Return [x, y] of the center of cell containing provided text 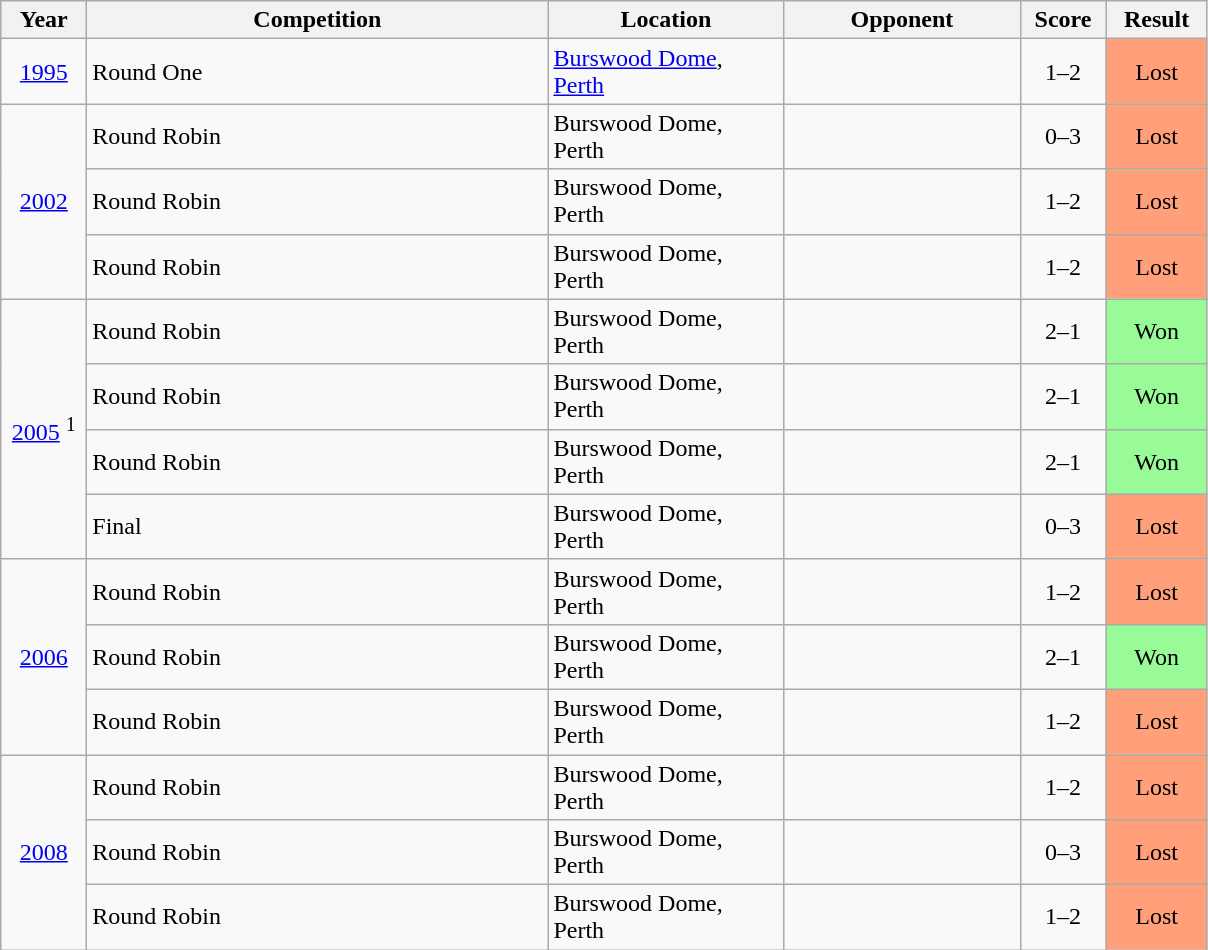
Round One [318, 72]
Result [1156, 20]
Final [318, 526]
Year [44, 20]
1995 [44, 72]
Location [666, 20]
Competition [318, 20]
2008 [44, 852]
Score [1063, 20]
Opponent [902, 20]
2005 1 [44, 429]
2006 [44, 656]
2002 [44, 202]
